Scan for the cell matching the given text and deliver its (x, y) coordinate at center. 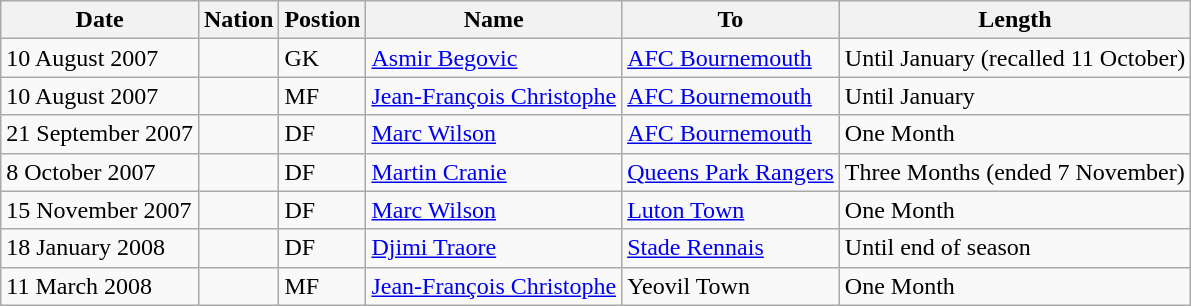
Martin Cranie (494, 172)
11 March 2008 (100, 286)
Yeovil Town (731, 286)
To (731, 20)
Nation (238, 20)
GK (322, 58)
Until January (1014, 96)
Name (494, 20)
Until end of season (1014, 248)
Asmir Begovic (494, 58)
Length (1014, 20)
Date (100, 20)
Luton Town (731, 210)
Djimi Traore (494, 248)
15 November 2007 (100, 210)
Until January (recalled 11 October) (1014, 58)
Three Months (ended 7 November) (1014, 172)
Stade Rennais (731, 248)
8 October 2007 (100, 172)
Postion (322, 20)
Queens Park Rangers (731, 172)
18 January 2008 (100, 248)
21 September 2007 (100, 134)
